Detect which cell encompasses the target text, then output its (x, y) center coordinate. 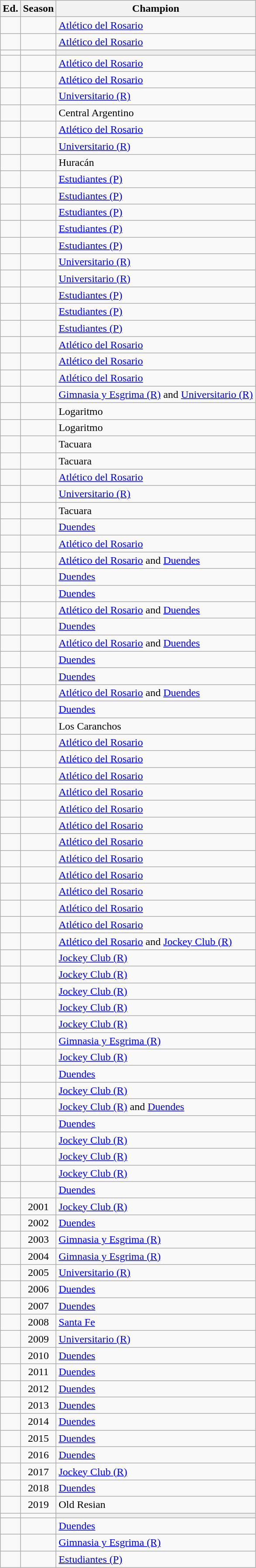
2008 (38, 1322)
Ed. (10, 9)
2017 (38, 1471)
2002 (38, 1223)
2005 (38, 1273)
2016 (38, 1455)
2001 (38, 1206)
2010 (38, 1356)
2011 (38, 1372)
2003 (38, 1239)
2013 (38, 1405)
Central Argentino (156, 113)
Jockey Club (R) and Duendes (156, 1107)
2014 (38, 1422)
2012 (38, 1389)
2006 (38, 1289)
Old Resian (156, 1504)
2009 (38, 1339)
Huracán (156, 162)
Season (38, 9)
Santa Fe (156, 1322)
Champion (156, 9)
2019 (38, 1504)
2004 (38, 1256)
Atlético del Rosario and Jockey Club (R) (156, 941)
2018 (38, 1488)
Los Caranchos (156, 726)
2007 (38, 1306)
Gimnasia y Esgrima (R) and Universitario (R) (156, 394)
2015 (38, 1438)
